Determine the (x, y) coordinate at the center of the cell enclosing the given text.  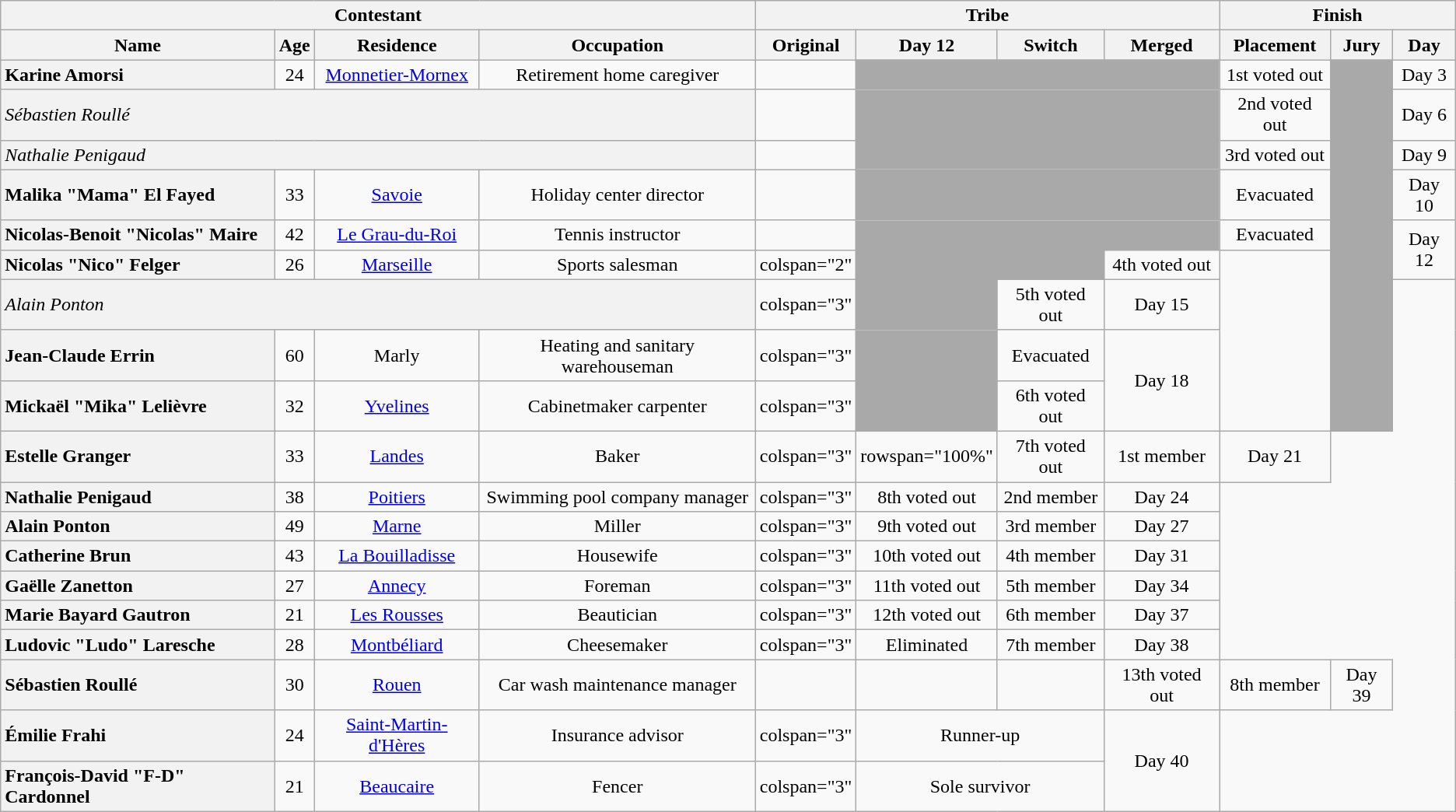
Placement (1275, 45)
2nd member (1050, 497)
Montbéliard (397, 645)
Day 3 (1424, 75)
1st voted out (1275, 75)
La Bouilladisse (397, 556)
Les Rousses (397, 615)
Day 38 (1161, 645)
Marly (397, 355)
28 (294, 645)
Marie Bayard Gautron (138, 615)
Day 34 (1161, 586)
Rouen (397, 684)
Beaucaire (397, 786)
1st member (1161, 456)
42 (294, 235)
Insurance advisor (618, 736)
Fencer (618, 786)
rowspan="100%" (927, 456)
12th voted out (927, 615)
Catherine Brun (138, 556)
7th voted out (1050, 456)
6th member (1050, 615)
Mickaël "Mika" Lelièvre (138, 406)
Day 31 (1161, 556)
Car wash maintenance manager (618, 684)
4th voted out (1161, 264)
Beautician (618, 615)
43 (294, 556)
Monnetier-Mornex (397, 75)
2nd voted out (1275, 115)
Foreman (618, 586)
Day 27 (1161, 527)
Cheesemaker (618, 645)
Day 10 (1424, 194)
Merged (1161, 45)
Poitiers (397, 497)
38 (294, 497)
10th voted out (927, 556)
27 (294, 586)
François-David "F-D" Cardonnel (138, 786)
5th voted out (1050, 305)
32 (294, 406)
Gaëlle Zanetton (138, 586)
5th member (1050, 586)
Occupation (618, 45)
Landes (397, 456)
Ludovic "Ludo" Laresche (138, 645)
Day 21 (1275, 456)
26 (294, 264)
Housewife (618, 556)
Day 9 (1424, 155)
Tennis instructor (618, 235)
Sole survivor (980, 786)
Yvelines (397, 406)
Day (1424, 45)
Marseille (397, 264)
Day 18 (1161, 380)
Nicolas-Benoit "Nicolas" Maire (138, 235)
8th member (1275, 684)
Miller (618, 527)
Day 15 (1161, 305)
Savoie (397, 194)
3rd voted out (1275, 155)
Name (138, 45)
Residence (397, 45)
11th voted out (927, 586)
Heating and sanitary warehouseman (618, 355)
Swimming pool company manager (618, 497)
Day 6 (1424, 115)
Estelle Granger (138, 456)
Émilie Frahi (138, 736)
6th voted out (1050, 406)
Contestant (378, 16)
Finish (1338, 16)
60 (294, 355)
Sports salesman (618, 264)
colspan="2" (806, 264)
Runner-up (980, 736)
Day 24 (1161, 497)
Saint-Martin-d'Hères (397, 736)
9th voted out (927, 527)
Eliminated (927, 645)
Holiday center director (618, 194)
3rd member (1050, 527)
Malika "Mama" El Fayed (138, 194)
Jury (1361, 45)
Day 39 (1361, 684)
49 (294, 527)
Karine Amorsi (138, 75)
Nicolas "Nico" Felger (138, 264)
Marne (397, 527)
13th voted out (1161, 684)
Annecy (397, 586)
30 (294, 684)
Jean-Claude Errin (138, 355)
Retirement home caregiver (618, 75)
8th voted out (927, 497)
Cabinetmaker carpenter (618, 406)
Age (294, 45)
7th member (1050, 645)
Day 40 (1161, 761)
Baker (618, 456)
Tribe (988, 16)
Le Grau-du-Roi (397, 235)
4th member (1050, 556)
Switch (1050, 45)
Original (806, 45)
Day 37 (1161, 615)
